For the text-containing cell, return its midpoint in (X, Y) coordinate format. 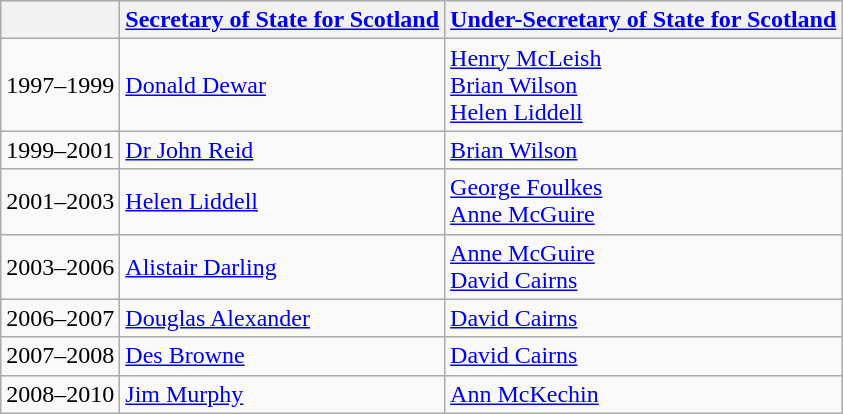
Jim Murphy (282, 394)
George FoulkesAnne McGuire (644, 202)
Helen Liddell (282, 202)
Under-Secretary of State for Scotland (644, 20)
Anne McGuireDavid Cairns (644, 266)
Ann McKechin (644, 394)
2007–2008 (60, 356)
2001–2003 (60, 202)
Henry McLeishBrian WilsonHelen Liddell (644, 85)
Dr John Reid (282, 150)
Brian Wilson (644, 150)
1999–2001 (60, 150)
Alistair Darling (282, 266)
Douglas Alexander (282, 318)
Secretary of State for Scotland (282, 20)
Donald Dewar (282, 85)
1997–1999 (60, 85)
Des Browne (282, 356)
2003–2006 (60, 266)
2006–2007 (60, 318)
2008–2010 (60, 394)
